Provide the (x, y) coordinate of the cell's center where the given text is located.  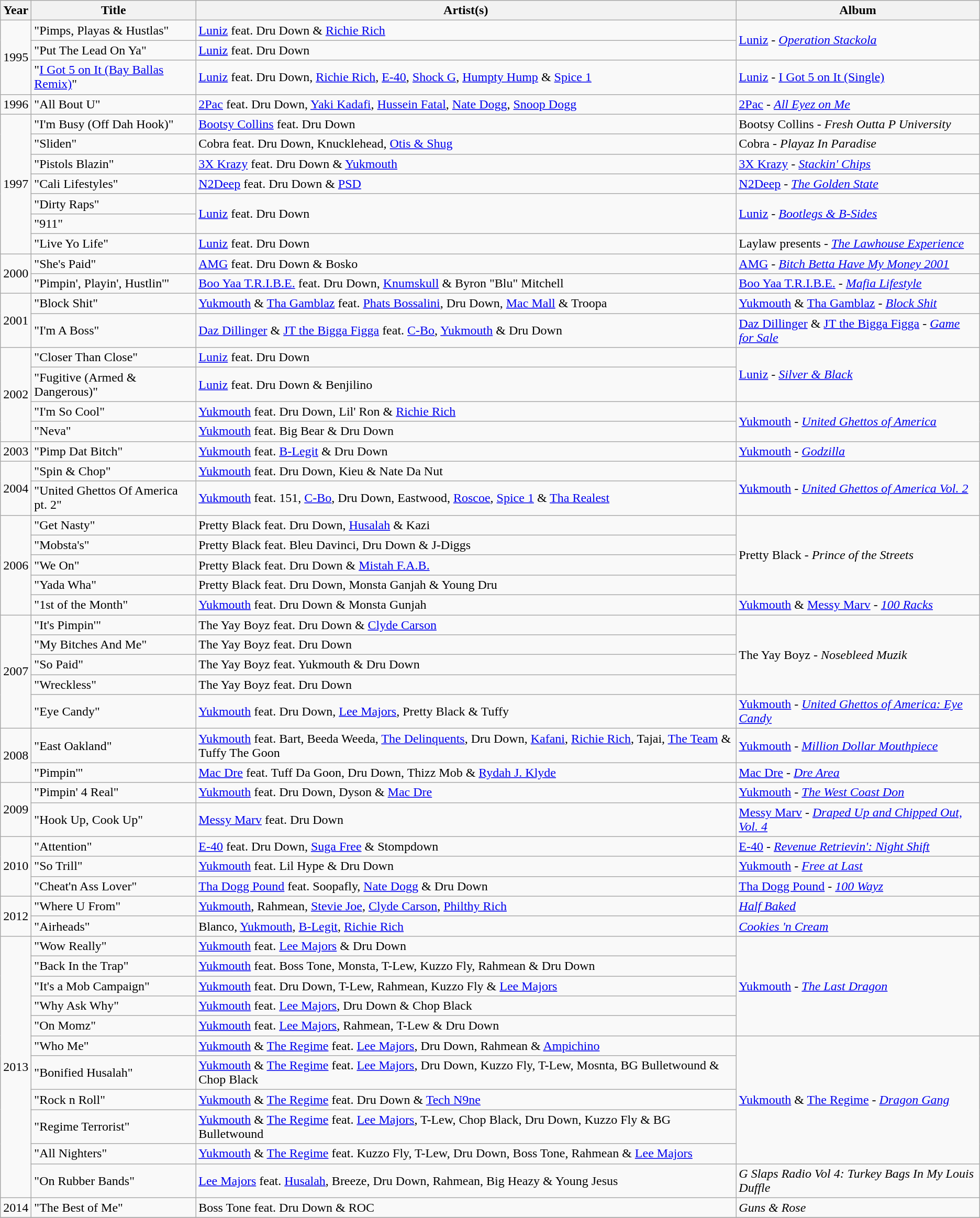
Cobra - Playaz In Paradise (857, 144)
2006 (16, 565)
"I'm A Boss" (114, 331)
Daz Dillinger & JT the Bigga Figga - Game for Sale (857, 331)
"Hook Up, Cook Up" (114, 820)
Yukmouth & The Regime feat. Kuzzo Fly, T-Lew, Dru Down, Boss Tone, Rahmean & Lee Majors (466, 1154)
"Pimpin', Playin', Hustlin'" (114, 284)
"I'm Busy (Off Dah Hook)" (114, 124)
"East Oakland" (114, 745)
Yukmouth & The Regime - Dragon Gang (857, 1100)
Yukmouth & Tha Gamblaz feat. Phats Bossalini, Dru Down, Mac Mall & Troopa (466, 304)
"1st of the Month" (114, 605)
Yukmouth & Messy Marv - 100 Racks (857, 605)
Yukmouth - Million Dollar Mouthpiece (857, 745)
Messy Marv - Draped Up and Chipped Out, Vol. 4 (857, 820)
"So Paid" (114, 665)
Mac Dre - Dre Area (857, 773)
"Back In the Trap" (114, 966)
Pretty Black - Prince of the Streets (857, 555)
Yukmouth feat. Bart, Beeda Weeda, The Delinquents, Dru Down, Kafani, Richie Rich, Tajai, The Team & Tuffy The Goon (466, 745)
2014 (16, 1208)
"Bonified Husalah" (114, 1073)
Artist(s) (466, 10)
"All Nighters" (114, 1154)
"On Rubber Bands" (114, 1181)
"Pimpin' 4 Real" (114, 792)
"911" (114, 224)
"She's Paid" (114, 263)
Album (857, 10)
Yukmouth - United Ghettos of America Vol. 2 (857, 488)
"United Ghettos Of America pt. 2" (114, 498)
2004 (16, 488)
Tha Dogg Pound feat. Soopafly, Nate Dogg & Dru Down (466, 886)
Title (114, 10)
Yukmouth & Tha Gamblaz - Block Shit (857, 304)
Yukmouth feat. Lee Majors, Rahmean, T-Lew & Dru Down (466, 1026)
"Where U From" (114, 906)
Luniz feat. Dru Down & Richie Rich (466, 30)
Yukmouth & The Regime feat. Lee Majors, Dru Down, Kuzzo Fly, T-Lew, Mosnta, BG Bulletwound & Chop Black (466, 1073)
Half Baked (857, 906)
1997 (16, 184)
AMG feat. Dru Down & Bosko (466, 263)
The Yay Boyz feat. Yukmouth & Dru Down (466, 665)
The Yay Boyz - Nosebleed Muzik (857, 654)
"Airheads" (114, 926)
Cobra feat. Dru Down, Knucklehead, Otis & Shug (466, 144)
Cookies 'n Cream (857, 926)
"Cheat'n Ass Lover" (114, 886)
G Slaps Radio Vol 4: Turkey Bags In My Louis Duffle (857, 1181)
Boo Yaa T.R.I.B.E. - Mafia Lifestyle (857, 284)
3X Krazy feat. Dru Down & Yukmouth (466, 164)
"Pimp Dat Bitch" (114, 451)
"Why Ask Why" (114, 1006)
Yukmouth - Godzilla (857, 451)
Yukmouth feat. 151, C-Bo, Dru Down, Eastwood, Roscoe, Spice 1 & Tha Realest (466, 498)
Luniz feat. Dru Down & Benjilino (466, 384)
"I Got 5 on It (Bay Ballas Remix)" (114, 77)
"Regime Terrorist" (114, 1126)
"Sliden" (114, 144)
"Who Me" (114, 1046)
2009 (16, 809)
"It's Pimpin'" (114, 624)
Yukmouth feat. Lil Hype & Dru Down (466, 866)
"Closer Than Close" (114, 357)
2003 (16, 451)
"All Bout U" (114, 104)
Messy Marv feat. Dru Down (466, 820)
Yukmouth feat. Dru Down, T-Lew, Rahmean, Kuzzo Fly & Lee Majors (466, 986)
1995 (16, 58)
"Pimpin'" (114, 773)
2001 (16, 320)
"Live Yo Life" (114, 243)
Yukmouth & The Regime feat. Dru Down & Tech N9ne (466, 1100)
"Dirty Raps" (114, 204)
2013 (16, 1067)
"Neva" (114, 431)
Bootsy Collins feat. Dru Down (466, 124)
"Block Shit" (114, 304)
Mac Dre feat. Tuff Da Goon, Dru Down, Thizz Mob & Rydah J. Klyde (466, 773)
Yukmouth - The West Coast Don (857, 792)
Yukmouth feat. Boss Tone, Monsta, T-Lew, Kuzzo Fly, Rahmean & Dru Down (466, 966)
"We On" (114, 565)
Yukmouth feat. Lee Majors & Dru Down (466, 946)
Yukmouth feat. Dru Down, Lil' Ron & Richie Rich (466, 411)
AMG - Bitch Betta Have My Money 2001 (857, 263)
"I'm So Cool" (114, 411)
2000 (16, 273)
"It's a Mob Campaign" (114, 986)
E-40 feat. Dru Down, Suga Free & Stompdown (466, 846)
Yukmouth feat. Dru Down, Lee Majors, Pretty Black & Tuffy (466, 712)
2Pac feat. Dru Down, Yaki Kadafi, Hussein Fatal, Nate Dogg, Snoop Dogg (466, 104)
"Eye Candy" (114, 712)
"Wreckless" (114, 685)
N2Deep feat. Dru Down & PSD (466, 184)
Lee Majors feat. Husalah, Breeze, Dru Down, Rahmean, Big Heazy & Young Jesus (466, 1181)
Yukmouth feat. Dru Down, Kieu & Nate Da Nut (466, 471)
Daz Dillinger & JT the Bigga Figga feat. C-Bo, Yukmouth & Dru Down (466, 331)
Yukmouth feat. Lee Majors, Dru Down & Chop Black (466, 1006)
Boo Yaa T.R.I.B.E. feat. Dru Down, Knumskull & Byron "Blu" Mitchell (466, 284)
Yukmouth - The Last Dragon (857, 986)
Yukmouth - United Ghettos of America: Eye Candy (857, 712)
Yukmouth feat. B-Legit & Dru Down (466, 451)
Yukmouth, Rahmean, Stevie Joe, Clyde Carson, Philthy Rich (466, 906)
Yukmouth & The Regime feat. Lee Majors, Dru Down, Rahmean & Ampichino (466, 1046)
"The Best of Me" (114, 1208)
Bootsy Collins - Fresh Outta P University (857, 124)
"Pimps, Playas & Hustlas" (114, 30)
"So Trill" (114, 866)
Luniz - Operation Stackola (857, 40)
Boss Tone feat. Dru Down & ROC (466, 1208)
"On Momz" (114, 1026)
Pretty Black feat. Dru Down & Mistah F.A.B. (466, 565)
2008 (16, 756)
Guns & Rose (857, 1208)
Yukmouth & The Regime feat. Lee Majors, T-Lew, Chop Black, Dru Down, Kuzzo Fly & BG Bulletwound (466, 1126)
2010 (16, 866)
"Yada Wha" (114, 585)
Luniz feat. Dru Down, Richie Rich, E-40, Shock G, Humpty Hump & Spice 1 (466, 77)
Laylaw presents - The Lawhouse Experience (857, 243)
"Put The Lead On Ya" (114, 50)
3X Krazy - Stackin' Chips (857, 164)
Pretty Black feat. Dru Down, Husalah & Kazi (466, 525)
Yukmouth - Free at Last (857, 866)
"Spin & Chop" (114, 471)
2012 (16, 916)
Tha Dogg Pound - 100 Wayz (857, 886)
Year (16, 10)
"Fugitive (Armed & Dangerous)" (114, 384)
Blanco, Yukmouth, B-Legit, Richie Rich (466, 926)
"Cali Lifestyles" (114, 184)
"Attention" (114, 846)
Pretty Black feat. Dru Down, Monsta Ganjah & Young Dru (466, 585)
Yukmouth feat. Dru Down, Dyson & Mac Dre (466, 792)
2Pac - All Eyez on Me (857, 104)
Yukmouth - United Ghettos of America (857, 421)
"Pistols Blazin" (114, 164)
N2Deep - The Golden State (857, 184)
Pretty Black feat. Bleu Davinci, Dru Down & J-Diggs (466, 545)
E-40 - Revenue Retrievin': Night Shift (857, 846)
Yukmouth feat. Big Bear & Dru Down (466, 431)
1996 (16, 104)
Luniz - I Got 5 on It (Single) (857, 77)
The Yay Boyz feat. Dru Down & Clyde Carson (466, 624)
"My Bitches And Me" (114, 645)
Luniz - Silver & Black (857, 375)
Yukmouth feat. Dru Down & Monsta Gunjah (466, 605)
"Get Nasty" (114, 525)
Luniz - Bootlegs & B-Sides (857, 214)
2002 (16, 395)
"Rock n Roll" (114, 1100)
2007 (16, 671)
"Mobsta's" (114, 545)
"Wow Really" (114, 946)
